Output the (X, Y) coordinate of the center of the cell containing the given text.  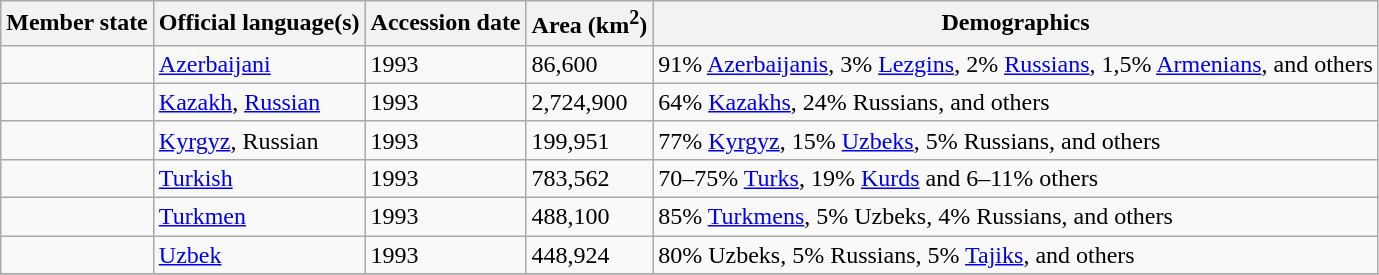
Member state (78, 24)
70–75% Turks, 19% Kurds and 6–11% others (1016, 178)
91% Azerbaijanis, 3% Lezgins, 2% Russians, 1,5% Armenians, and others (1016, 64)
Area (km2) (590, 24)
783,562 (590, 178)
Accession date (446, 24)
85% Turkmens, 5% Uzbeks, 4% Russians, and others (1016, 217)
64% Kazakhs, 24% Russians, and others (1016, 102)
488,100 (590, 217)
Turkmen (259, 217)
Azerbaijani (259, 64)
77% Kyrgyz, 15% Uzbeks, 5% Russians, and others (1016, 140)
86,600 (590, 64)
Demographics (1016, 24)
Kazakh, Russian (259, 102)
Official language(s) (259, 24)
448,924 (590, 255)
199,951 (590, 140)
Uzbek (259, 255)
80% Uzbeks, 5% Russians, 5% Tajiks, and others (1016, 255)
2,724,900 (590, 102)
Kyrgyz, Russian (259, 140)
Turkish (259, 178)
